Scan for the cell matching the given text and deliver its [x, y] coordinate at center. 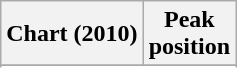
Chart (2010) [72, 34]
Peakposition [189, 34]
